Find where the given text appears and provide that cell's center as (x, y) coordinate. 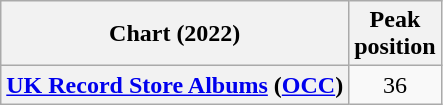
36 (395, 85)
Chart (2022) (175, 34)
Peakposition (395, 34)
UK Record Store Albums (OCC) (175, 85)
